From the cell containing the given text, extract its center point as [X, Y] coordinate. 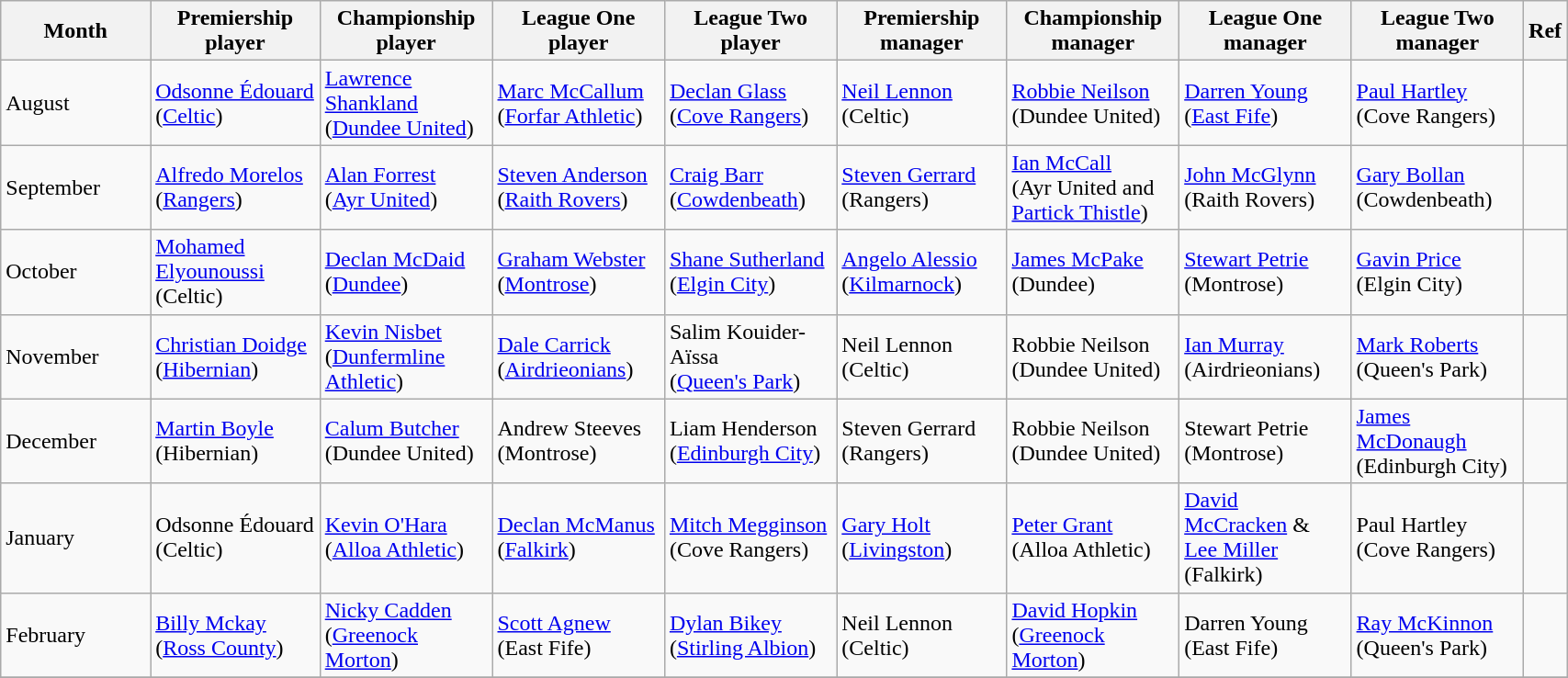
Angelo Alessio(Kilmarnock) [922, 272]
Peter Grant(Alloa Athletic) [1093, 538]
Kevin O'Hara(Alloa Athletic) [406, 538]
League Oneplayer [579, 31]
Dylan Bikey(Stirling Albion) [750, 635]
Championshipplayer [406, 31]
November [75, 356]
Ian McCall(Ayr United and Partick Thistle) [1093, 187]
Nicky Cadden(Greenock Morton) [406, 635]
Neil Lennon (Celtic) [922, 356]
Graham Webster(Montrose) [579, 272]
Ian Murray(Airdrieonians) [1266, 356]
Mohamed Elyounoussi(Celtic) [235, 272]
John McGlynn(Raith Rovers) [1266, 187]
Premiershipmanager [922, 31]
James McPake(Dundee) [1093, 272]
League Onemanager [1266, 31]
Christian Doidge(Hibernian) [235, 356]
August [75, 103]
Billy Mckay(Ross County) [235, 635]
Craig Barr(Cowdenbeath) [750, 187]
October [75, 272]
Calum Butcher(Dundee United) [406, 441]
Robbie Neilson(Dundee United) [1093, 103]
James McDonaugh(Edinburgh City) [1437, 441]
Month [75, 31]
Ref [1545, 31]
League Twoplayer [750, 31]
Gary Holt(Livingston) [922, 538]
Gary Bollan(Cowdenbeath) [1437, 187]
Marc McCallum(Forfar Athletic) [579, 103]
Premiershipplayer [235, 31]
February [75, 635]
December [75, 441]
Declan McDaid(Dundee) [406, 272]
David Hopkin(Greenock Morton) [1093, 635]
Ray McKinnon(Queen's Park) [1437, 635]
Mitch Megginson(Cove Rangers) [750, 538]
Martin Boyle(Hibernian) [235, 441]
September [75, 187]
Kevin Nisbet(Dunfermline Athletic) [406, 356]
Lawrence Shankland(Dundee United) [406, 103]
Championshipmanager [1093, 31]
Steven Anderson(Raith Rovers) [579, 187]
Dale Carrick(Airdrieonians) [579, 356]
League Twomanager [1437, 31]
Andrew Steeves(Montrose) [579, 441]
Alfredo Morelos(Rangers) [235, 187]
Mark Roberts(Queen's Park) [1437, 356]
January [75, 538]
Alan Forrest(Ayr United) [406, 187]
Scott Agnew(East Fife) [579, 635]
Liam Henderson(Edinburgh City) [750, 441]
David McCracken & Lee Miller(Falkirk) [1266, 538]
Gavin Price(Elgin City) [1437, 272]
Declan McManus(Falkirk) [579, 538]
Declan Glass(Cove Rangers) [750, 103]
Shane Sutherland(Elgin City) [750, 272]
Salim Kouider-Aïssa(Queen's Park) [750, 356]
